Return [x, y] of the center of cell containing provided text 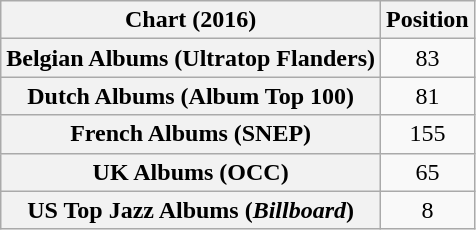
8 [428, 210]
Dutch Albums (Album Top 100) [191, 96]
81 [428, 96]
US Top Jazz Albums (Billboard) [191, 210]
Belgian Albums (Ultratop Flanders) [191, 58]
Chart (2016) [191, 20]
83 [428, 58]
155 [428, 134]
UK Albums (OCC) [191, 172]
Position [428, 20]
French Albums (SNEP) [191, 134]
65 [428, 172]
